Capture the cell that displays the provided text and extract its (x, y) central coordinate. 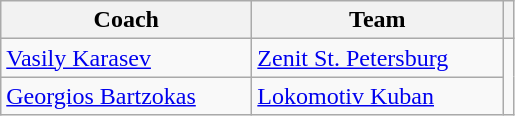
Coach (126, 20)
Vasily Karasev (126, 58)
Georgios Bartzokas (126, 96)
Lokomotiv Kuban (378, 96)
Team (378, 20)
Zenit St. Petersburg (378, 58)
